Return the (X, Y) coordinate for the center point of the cell that contains the specified text.  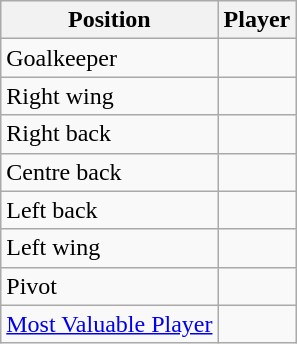
Player (257, 20)
Left wing (110, 248)
Goalkeeper (110, 58)
Centre back (110, 172)
Left back (110, 210)
Position (110, 20)
Right wing (110, 96)
Pivot (110, 286)
Right back (110, 134)
Most Valuable Player (110, 324)
